Capture the cell that displays the provided text and extract its (x, y) central coordinate. 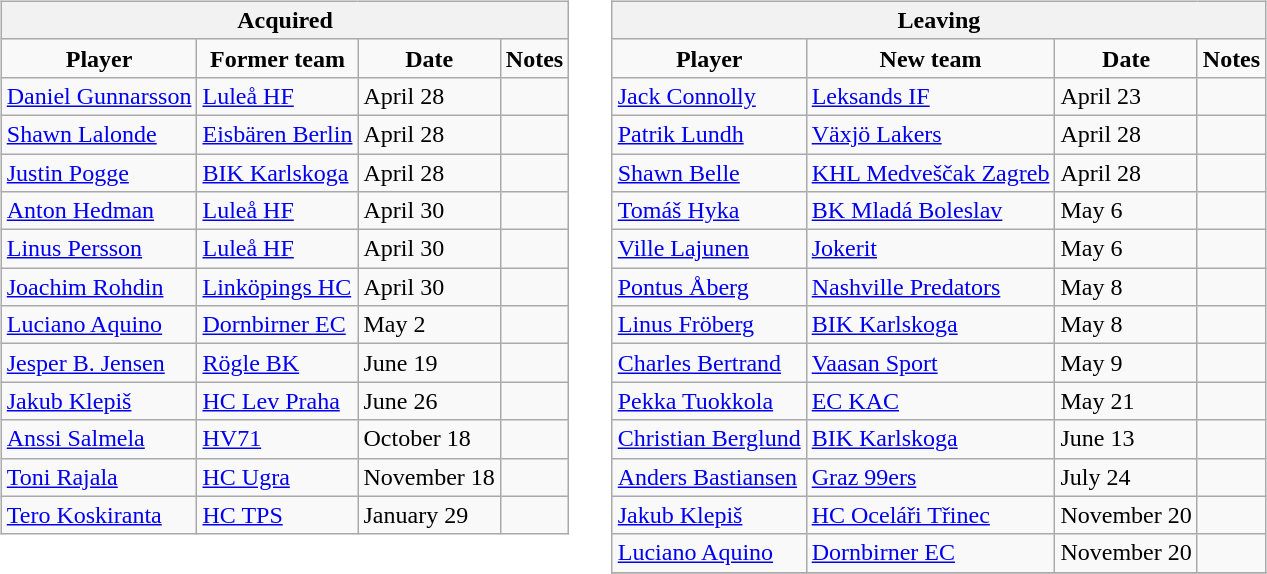
May 21 (1126, 401)
Acquired (284, 20)
Växjö Lakers (930, 134)
Charles Bertrand (709, 363)
Christian Berglund (709, 439)
July 24 (1126, 477)
Ville Lajunen (709, 249)
June 19 (429, 363)
April 23 (1126, 96)
BK Mladá Boleslav (930, 211)
Tomáš Hyka (709, 211)
HC Oceláři Třinec (930, 515)
HC TPS (278, 515)
Pekka Tuokkola (709, 401)
Patrik Lundh (709, 134)
January 29 (429, 515)
June 26 (429, 401)
HV71 (278, 439)
June 13 (1126, 439)
Jesper B. Jensen (99, 363)
Leaving (938, 20)
Pontus Åberg (709, 287)
Jokerit (930, 249)
Linus Fröberg (709, 325)
EC KAC (930, 401)
Graz 99ers (930, 477)
Shawn Belle (709, 173)
Anders Bastiansen (709, 477)
Joachim Rohdin (99, 287)
November 18 (429, 477)
Former team (278, 58)
HC Lev Praha (278, 401)
Daniel Gunnarsson (99, 96)
Rögle BK (278, 363)
May 2 (429, 325)
Nashville Predators (930, 287)
Linus Persson (99, 249)
Anssi Salmela (99, 439)
Leksands IF (930, 96)
Shawn Lalonde (99, 134)
Linköpings HC (278, 287)
Anton Hedman (99, 211)
New team (930, 58)
Eisbären Berlin (278, 134)
October 18 (429, 439)
May 9 (1126, 363)
Tero Koskiranta (99, 515)
Justin Pogge (99, 173)
KHL Medveščak Zagreb (930, 173)
Jack Connolly (709, 96)
Vaasan Sport (930, 363)
Toni Rajala (99, 477)
HC Ugra (278, 477)
